Pinpoint the cell where the given text exists, returning its [X, Y] midpoint coordinate. 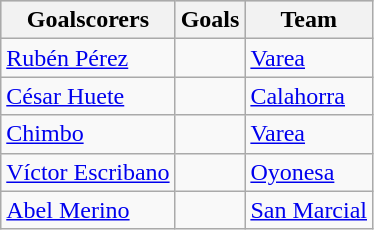
San Marcial [309, 210]
Chimbo [88, 134]
Víctor Escribano [88, 172]
Team [309, 20]
Calahorra [309, 96]
Rubén Pérez [88, 58]
Goalscorers [88, 20]
Goals [210, 20]
César Huete [88, 96]
Abel Merino [88, 210]
Oyonesa [309, 172]
